Return the [x, y] coordinate for the center point of the cell that contains the specified text.  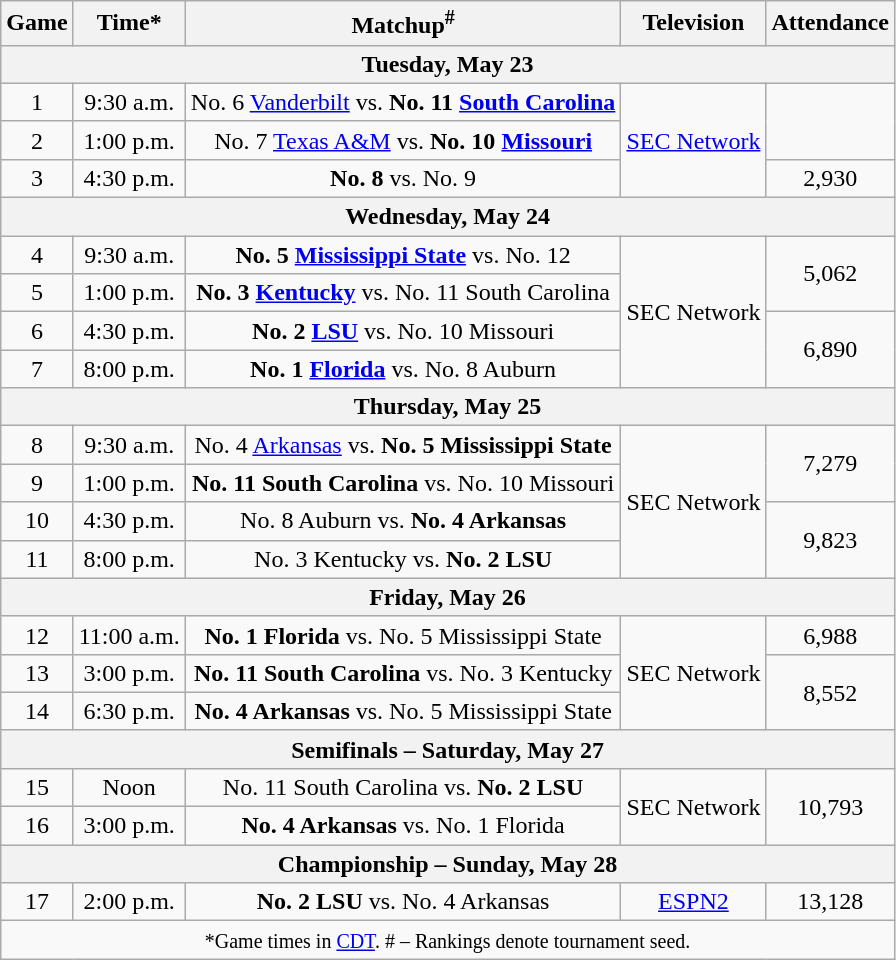
ESPN2 [694, 902]
6,988 [830, 635]
No. 1 Florida vs. No. 5 Mississippi State [403, 635]
No. 2 LSU vs. No. 10 Missouri [403, 331]
11:00 a.m. [129, 635]
Television [694, 24]
No. 5 Mississippi State vs. No. 12 [403, 255]
No. 8 vs. No. 9 [403, 178]
7 [37, 369]
2,930 [830, 178]
Semifinals – Saturday, May 27 [448, 749]
No. 1 Florida vs. No. 8 Auburn [403, 369]
4 [37, 255]
Thursday, May 25 [448, 407]
2:00 p.m. [129, 902]
11 [37, 559]
Championship – Sunday, May 28 [448, 864]
7,279 [830, 464]
15 [37, 787]
Noon [129, 787]
No. 11 South Carolina vs. No. 10 Missouri [403, 483]
No. 3 Kentucky vs. No. 2 LSU [403, 559]
No. 11 South Carolina vs. No. 2 LSU [403, 787]
No. 11 South Carolina vs. No. 3 Kentucky [403, 673]
16 [37, 826]
No. 4 Arkansas vs. No. 1 Florida [403, 826]
Matchup# [403, 24]
3 [37, 178]
8 [37, 445]
9,823 [830, 540]
*Game times in CDT. # – Rankings denote tournament seed. [448, 940]
Wednesday, May 24 [448, 217]
13 [37, 673]
14 [37, 711]
5,062 [830, 274]
1 [37, 102]
6,890 [830, 350]
No. 2 LSU vs. No. 4 Arkansas [403, 902]
17 [37, 902]
Tuesday, May 23 [448, 64]
Friday, May 26 [448, 597]
5 [37, 293]
6:30 p.m. [129, 711]
8,552 [830, 692]
Time* [129, 24]
6 [37, 331]
Game [37, 24]
12 [37, 635]
No. 7 Texas A&M vs. No. 10 Missouri [403, 140]
Attendance [830, 24]
2 [37, 140]
10,793 [830, 806]
No. 6 Vanderbilt vs. No. 11 South Carolina [403, 102]
9 [37, 483]
13,128 [830, 902]
No. 3 Kentucky vs. No. 11 South Carolina [403, 293]
No. 8 Auburn vs. No. 4 Arkansas [403, 521]
10 [37, 521]
